Capture the cell that displays the provided text and extract its (x, y) central coordinate. 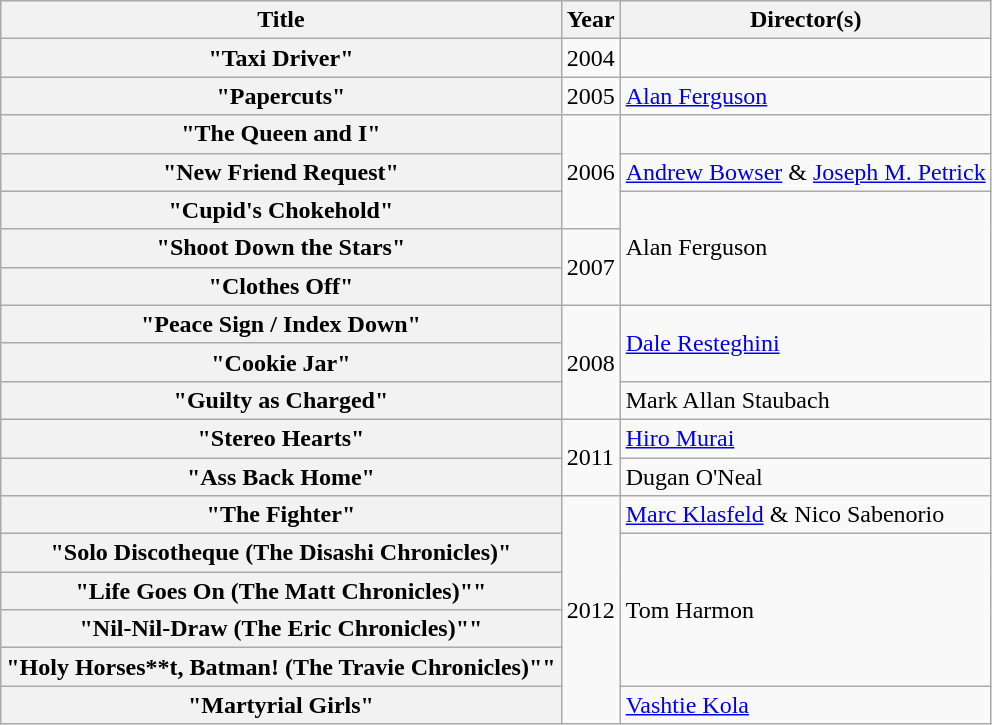
"The Queen and I" (281, 134)
Tom Harmon (806, 610)
"Life Goes On (The Matt Chronicles)"" (281, 591)
2011 (590, 457)
Director(s) (806, 20)
"Papercuts" (281, 96)
"Stereo Hearts" (281, 438)
"Nil-Nil-Draw (The Eric Chronicles)"" (281, 629)
Vashtie Kola (806, 705)
"Cupid's Chokehold" (281, 210)
Title (281, 20)
Year (590, 20)
"Holy Horses**t, Batman! (The Travie Chronicles)"" (281, 667)
2006 (590, 172)
"Cookie Jar" (281, 362)
Hiro Murai (806, 438)
"Solo Discotheque (The Disashi Chronicles)" (281, 553)
"Clothes Off" (281, 286)
2007 (590, 267)
"The Fighter" (281, 515)
2012 (590, 610)
"Guilty as Charged" (281, 400)
"New Friend Request" (281, 172)
2008 (590, 362)
Dale Resteghini (806, 343)
Dugan O'Neal (806, 477)
"Peace Sign / Index Down" (281, 324)
"Taxi Driver" (281, 58)
2004 (590, 58)
Andrew Bowser & Joseph M. Petrick (806, 172)
Mark Allan Staubach (806, 400)
"Shoot Down the Stars" (281, 248)
2005 (590, 96)
Marc Klasfeld & Nico Sabenorio (806, 515)
"Ass Back Home" (281, 477)
"Martyrial Girls" (281, 705)
